Capture the cell that displays the provided text and extract its (X, Y) central coordinate. 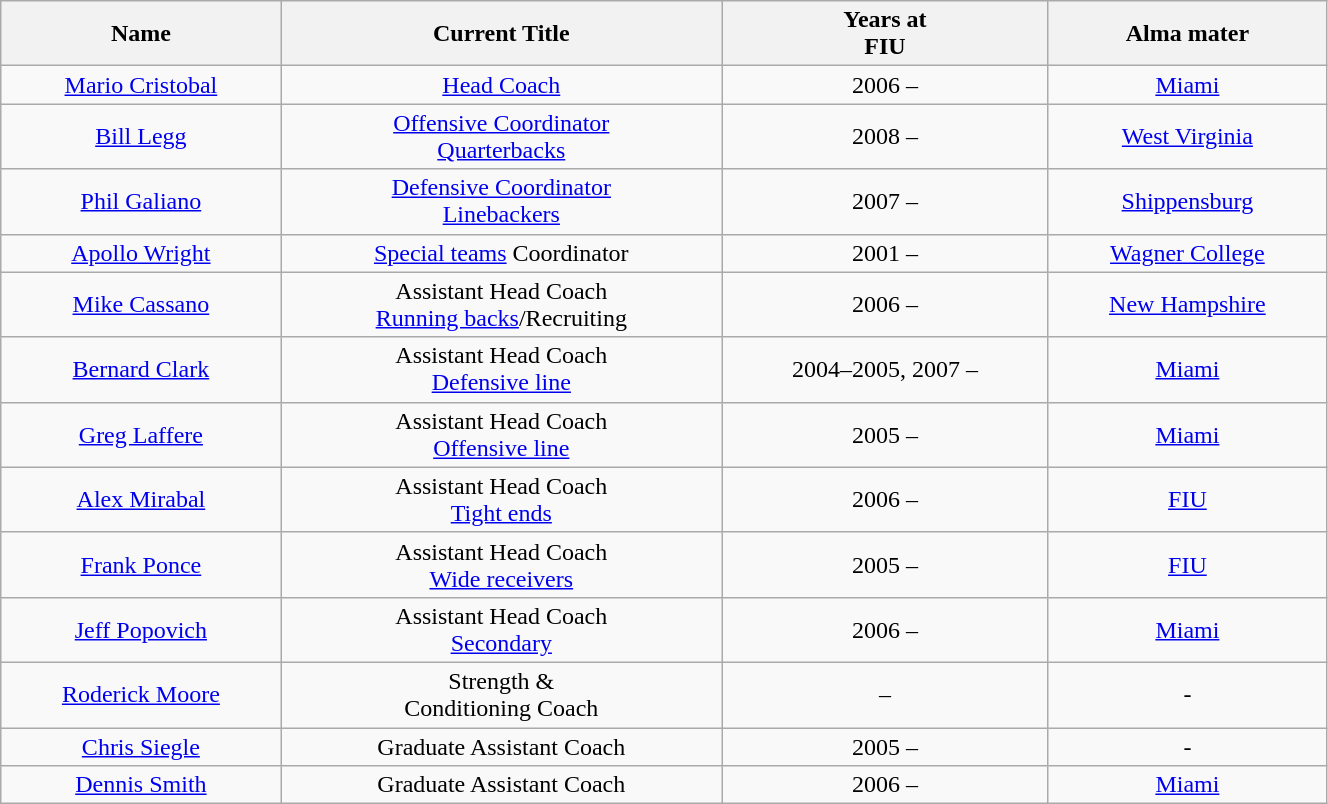
Mike Cassano (141, 304)
Head Coach (502, 85)
New Hampshire (1187, 304)
Defensive CoordinatorLinebackers (502, 202)
Assistant Head CoachOffensive line (502, 434)
Assistant Head CoachRunning backs/Recruiting (502, 304)
Roderick Moore (141, 694)
Jeff Popovich (141, 630)
2004–2005, 2007 – (886, 370)
Assistant Head CoachTight ends (502, 500)
– (886, 694)
Current Title (502, 34)
Apollo Wright (141, 253)
Special teams Coordinator (502, 253)
Greg Laffere (141, 434)
2007 – (886, 202)
Assistant Head CoachDefensive line (502, 370)
Strength & Conditioning Coach (502, 694)
Name (141, 34)
Bill Legg (141, 136)
2001 – (886, 253)
Wagner College (1187, 253)
Chris Siegle (141, 747)
Alma mater (1187, 34)
2008 – (886, 136)
Mario Cristobal (141, 85)
West Virginia (1187, 136)
Alex Mirabal (141, 500)
Assistant Head CoachWide receivers (502, 564)
Bernard Clark (141, 370)
Shippensburg (1187, 202)
Offensive CoordinatorQuarterbacks (502, 136)
Dennis Smith (141, 785)
Assistant Head CoachSecondary (502, 630)
Phil Galiano (141, 202)
Years atFIU (886, 34)
Frank Ponce (141, 564)
